Search for the cell housing the specified text and yield its [X, Y] center coordinate. 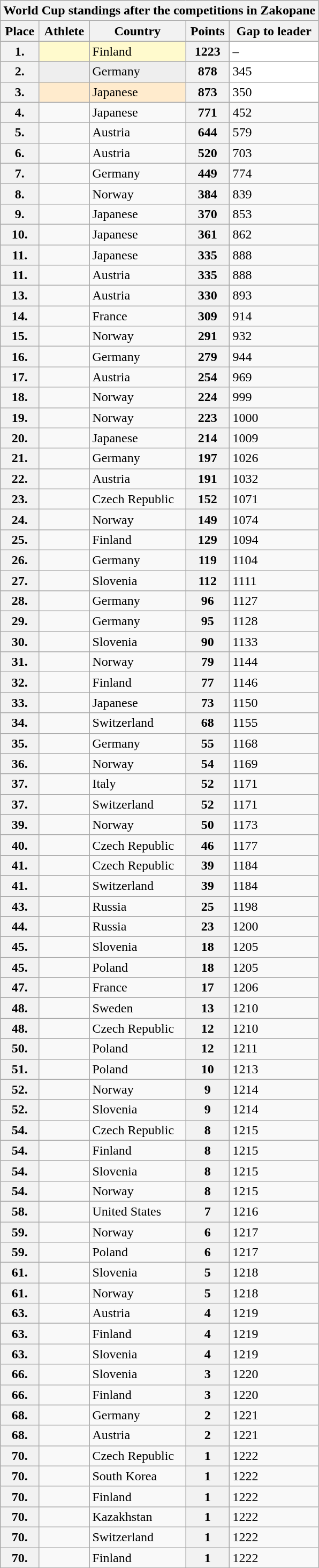
28. [20, 601]
79 [208, 662]
68 [208, 723]
50 [208, 825]
350 [274, 92]
1133 [274, 642]
Kazakhstan [138, 1517]
1146 [274, 682]
17 [208, 988]
32. [20, 682]
1000 [274, 418]
1168 [274, 743]
23 [208, 927]
13. [20, 296]
95 [208, 621]
96 [208, 601]
90 [208, 642]
1104 [274, 560]
24. [20, 519]
999 [274, 397]
853 [274, 214]
254 [208, 377]
1111 [274, 580]
Country [138, 31]
969 [274, 377]
330 [208, 296]
10 [208, 1069]
6. [20, 153]
893 [274, 296]
1074 [274, 519]
214 [208, 438]
– [274, 51]
119 [208, 560]
South Korea [138, 1476]
878 [208, 72]
3. [20, 92]
191 [208, 479]
Athlete [64, 31]
361 [208, 234]
839 [274, 194]
1094 [274, 540]
43. [20, 906]
44. [20, 927]
1127 [274, 601]
914 [274, 316]
223 [208, 418]
16. [20, 357]
579 [274, 133]
1128 [274, 621]
774 [274, 173]
1032 [274, 479]
1200 [274, 927]
Sweden [138, 1008]
1198 [274, 906]
39. [20, 825]
46 [208, 845]
7. [20, 173]
1155 [274, 723]
20. [20, 438]
29. [20, 621]
17. [20, 377]
1150 [274, 703]
112 [208, 580]
19. [20, 418]
197 [208, 458]
Place [20, 31]
1211 [274, 1049]
1071 [274, 499]
1026 [274, 458]
54 [208, 764]
25 [208, 906]
873 [208, 92]
7 [208, 1211]
Italy [138, 784]
35. [20, 743]
771 [208, 112]
22. [20, 479]
United States [138, 1211]
77 [208, 682]
47. [20, 988]
23. [20, 499]
1169 [274, 764]
51. [20, 1069]
862 [274, 234]
World Cup standings after the competitions in Zakopane [159, 11]
452 [274, 112]
345 [274, 72]
15. [20, 336]
1216 [274, 1211]
14. [20, 316]
Points [208, 31]
1177 [274, 845]
34. [20, 723]
944 [274, 357]
149 [208, 519]
370 [208, 214]
1206 [274, 988]
9. [20, 214]
10. [20, 234]
27. [20, 580]
36. [20, 764]
21. [20, 458]
Gap to leader [274, 31]
30. [20, 642]
291 [208, 336]
4. [20, 112]
1144 [274, 662]
703 [274, 153]
279 [208, 357]
2. [20, 72]
8. [20, 194]
73 [208, 703]
644 [208, 133]
40. [20, 845]
1173 [274, 825]
58. [20, 1211]
25. [20, 540]
1. [20, 51]
26. [20, 560]
1213 [274, 1069]
5. [20, 133]
224 [208, 397]
384 [208, 194]
152 [208, 499]
1009 [274, 438]
31. [20, 662]
1223 [208, 51]
129 [208, 540]
18. [20, 397]
13 [208, 1008]
50. [20, 1049]
309 [208, 316]
932 [274, 336]
520 [208, 153]
55 [208, 743]
449 [208, 173]
33. [20, 703]
